Scan for the cell matching the given text and deliver its (x, y) coordinate at center. 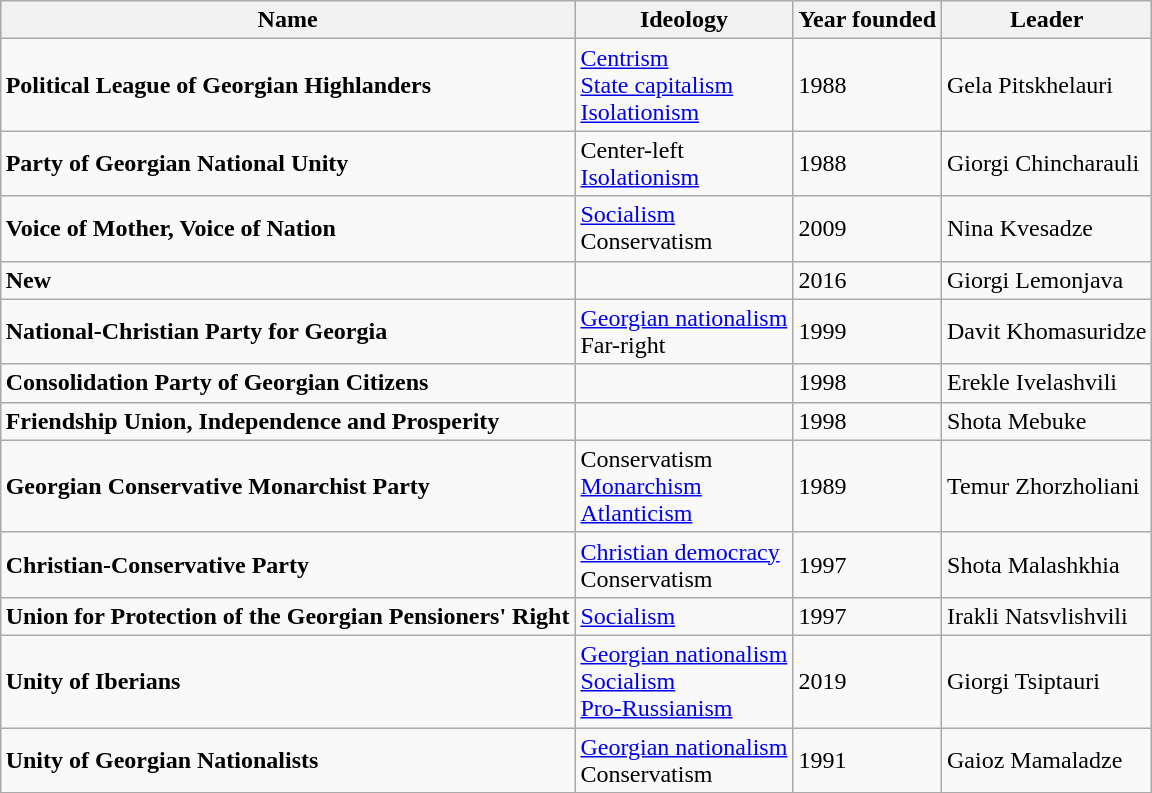
Irakli Natsvlishvili (1047, 616)
2009 (868, 228)
Georgian nationalismSocialismPro-Russianism (684, 681)
2016 (868, 280)
Georgian nationalismFar-right (684, 332)
New (288, 280)
2019 (868, 681)
Davit Khomasuridze (1047, 332)
Shota Mebuke (1047, 421)
National-Christian Party for Georgia (288, 332)
Christian democracyConservatism (684, 564)
Ideology (684, 20)
Giorgi Chincharauli (1047, 164)
ConservatismMonarchismAtlanticism (684, 486)
Erekle Ivelashvili (1047, 383)
SocialismConservatism (684, 228)
Gela Pitskhelauri (1047, 85)
Name (288, 20)
Friendship Union, Independence and Prosperity (288, 421)
Giorgi Lemonjava (1047, 280)
1989 (868, 486)
Union for Protection of the Georgian Pensioners' Right (288, 616)
Political League of Georgian Highlanders (288, 85)
Georgian nationalismConservatism (684, 760)
Christian-Conservative Party (288, 564)
Temur Zhorzholiani (1047, 486)
Consolidation Party of Georgian Citizens (288, 383)
Shota Malashkhia (1047, 564)
Nina Kvesadze (1047, 228)
Voice of Mother, Voice of Nation (288, 228)
Year founded (868, 20)
Gaioz Mamaladze (1047, 760)
Georgian Conservative Monarchist Party (288, 486)
Socialism (684, 616)
1991 (868, 760)
Leader (1047, 20)
Unity of Iberians (288, 681)
Party of Georgian National Unity (288, 164)
1999 (868, 332)
Unity of Georgian Nationalists (288, 760)
Center-leftIsolationism (684, 164)
CentrismState capitalismIsolationism (684, 85)
Giorgi Tsiptauri (1047, 681)
